Pinpoint the cell where the given text exists, returning its [x, y] midpoint coordinate. 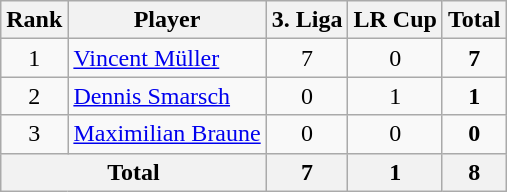
2 [34, 96]
LR Cup [395, 20]
Rank [34, 20]
Dennis Smarsch [167, 96]
Player [167, 20]
Vincent Müller [167, 58]
Maximilian Braune [167, 134]
3 [34, 134]
8 [474, 172]
3. Liga [307, 20]
